Capture the cell that displays the provided text and extract its [x, y] central coordinate. 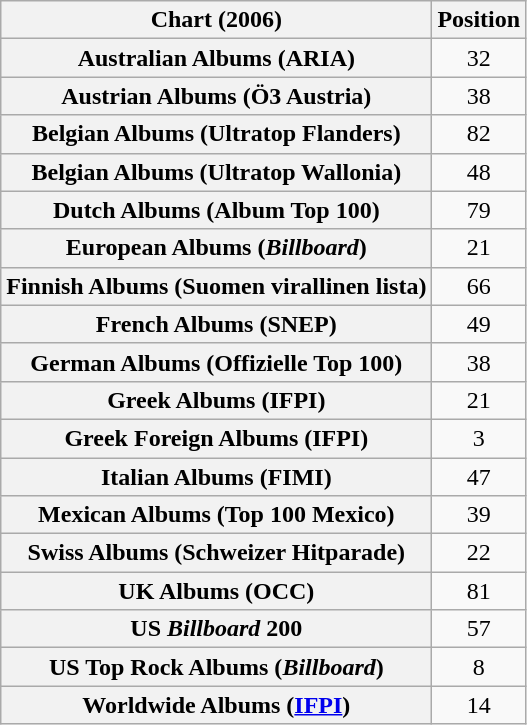
48 [479, 172]
Mexican Albums (Top 100 Mexico) [216, 515]
Greek Foreign Albums (IFPI) [216, 438]
3 [479, 438]
8 [479, 667]
32 [479, 58]
14 [479, 705]
Australian Albums (ARIA) [216, 58]
Belgian Albums (Ultratop Wallonia) [216, 172]
Swiss Albums (Schweizer Hitparade) [216, 553]
Belgian Albums (Ultratop Flanders) [216, 134]
Position [479, 20]
39 [479, 515]
UK Albums (OCC) [216, 591]
Dutch Albums (Album Top 100) [216, 210]
US Billboard 200 [216, 629]
81 [479, 591]
US Top Rock Albums (Billboard) [216, 667]
49 [479, 324]
Italian Albums (FIMI) [216, 477]
French Albums (SNEP) [216, 324]
57 [479, 629]
Finnish Albums (Suomen virallinen lista) [216, 286]
66 [479, 286]
Austrian Albums (Ö3 Austria) [216, 96]
47 [479, 477]
German Albums (Offizielle Top 100) [216, 362]
22 [479, 553]
79 [479, 210]
European Albums (Billboard) [216, 248]
Greek Albums (IFPI) [216, 400]
Chart (2006) [216, 20]
Worldwide Albums (IFPI) [216, 705]
82 [479, 134]
